Pinpoint the cell where the given text exists, returning its [X, Y] midpoint coordinate. 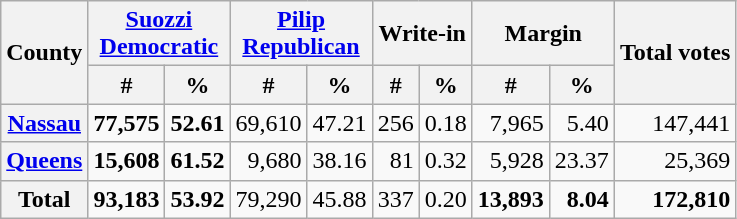
69,610 [268, 123]
147,441 [675, 123]
7,965 [510, 123]
PilipRepublican [301, 34]
52.61 [198, 123]
9,680 [268, 161]
0.20 [446, 199]
45.88 [340, 199]
County [44, 52]
38.16 [340, 161]
79,290 [268, 199]
Total [44, 199]
81 [396, 161]
5,928 [510, 161]
15,608 [126, 161]
61.52 [198, 161]
Margin [543, 34]
Nassau [44, 123]
47.21 [340, 123]
Total votes [675, 52]
256 [396, 123]
23.37 [582, 161]
13,893 [510, 199]
172,810 [675, 199]
5.40 [582, 123]
Queens [44, 161]
Write-in [422, 34]
0.32 [446, 161]
SuozziDemocratic [159, 34]
337 [396, 199]
93,183 [126, 199]
77,575 [126, 123]
53.92 [198, 199]
0.18 [446, 123]
8.04 [582, 199]
25,369 [675, 161]
